Identify which cell holds the provided text, then report its (x, y) central coordinate. 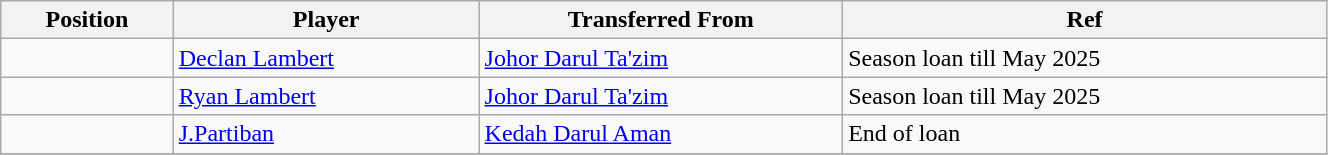
Kedah Darul Aman (661, 134)
Declan Lambert (326, 58)
Transferred From (661, 20)
J.Partiban (326, 134)
End of loan (1085, 134)
Ref (1085, 20)
Position (87, 20)
Ryan Lambert (326, 96)
Player (326, 20)
